Identify which cell holds the provided text, then report its [X, Y] central coordinate. 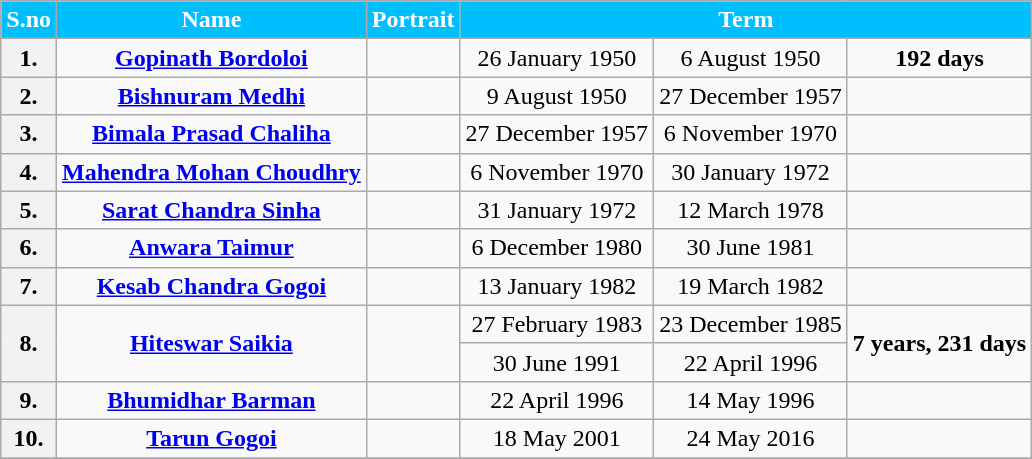
Bishnuram Medhi [212, 96]
Sarat Chandra Sinha [212, 210]
Gopinath Bordoloi [212, 58]
4. [29, 172]
S.no [29, 20]
Anwara Taimur [212, 248]
7. [29, 286]
192 days [939, 58]
14 May 1996 [751, 400]
1. [29, 58]
Hiteswar Saikia [212, 343]
Term [746, 20]
12 March 1978 [751, 210]
Mahendra Mohan Choudhry [212, 172]
10. [29, 438]
6. [29, 248]
23 December 1985 [751, 324]
26 January 1950 [557, 58]
30 June 1991 [557, 362]
9. [29, 400]
27 February 1983 [557, 324]
Bhumidhar Barman [212, 400]
18 May 2001 [557, 438]
Portrait [413, 20]
9 August 1950 [557, 96]
30 January 1972 [751, 172]
8. [29, 343]
3. [29, 134]
7 years, 231 days [939, 343]
31 January 1972 [557, 210]
Tarun Gogoi [212, 438]
19 March 1982 [751, 286]
Kesab Chandra Gogoi [212, 286]
6 August 1950 [751, 58]
30 June 1981 [751, 248]
13 January 1982 [557, 286]
24 May 2016 [751, 438]
5. [29, 210]
Name [212, 20]
2. [29, 96]
Bimala Prasad Chaliha [212, 134]
6 December 1980 [557, 248]
